From the cell containing the given text, extract its center point as (X, Y) coordinate. 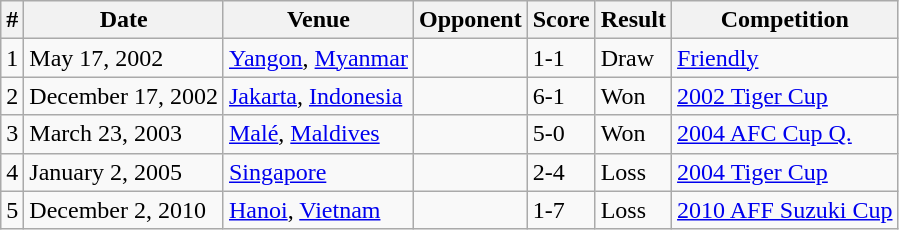
2002 Tiger Cup (785, 96)
2004 Tiger Cup (785, 172)
1 (12, 58)
Result (633, 20)
Yangon, Myanmar (318, 58)
5 (12, 210)
2 (12, 96)
3 (12, 134)
1-1 (561, 58)
2-4 (561, 172)
Opponent (470, 20)
Jakarta, Indonesia (318, 96)
Singapore (318, 172)
Friendly (785, 58)
Draw (633, 58)
May 17, 2002 (124, 58)
Hanoi, Vietnam (318, 210)
5-0 (561, 134)
1-7 (561, 210)
2010 AFF Suzuki Cup (785, 210)
Competition (785, 20)
January 2, 2005 (124, 172)
December 17, 2002 (124, 96)
Date (124, 20)
# (12, 20)
Malé, Maldives (318, 134)
Score (561, 20)
6-1 (561, 96)
December 2, 2010 (124, 210)
4 (12, 172)
Venue (318, 20)
March 23, 2003 (124, 134)
2004 AFC Cup Q. (785, 134)
